From the cell containing the given text, extract its center point as [X, Y] coordinate. 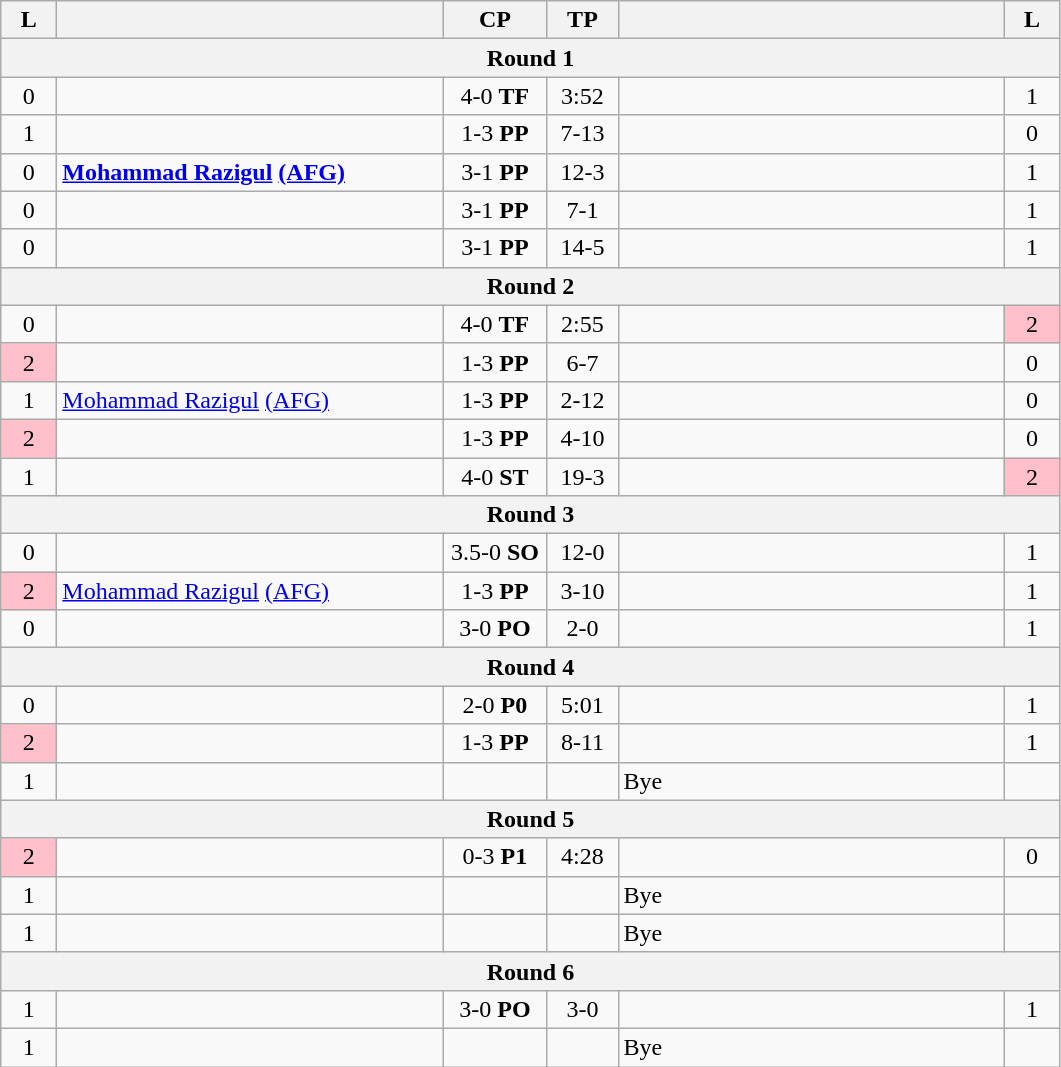
14-5 [582, 248]
3-0 [582, 1009]
12-0 [582, 553]
4-0 ST [495, 477]
Round 4 [530, 667]
Round 3 [530, 515]
3:52 [582, 96]
Round 1 [530, 58]
4:28 [582, 857]
5:01 [582, 705]
2-0 [582, 629]
Round 5 [530, 819]
12-3 [582, 172]
3.5-0 SO [495, 553]
8-11 [582, 743]
4-10 [582, 438]
3-10 [582, 591]
0-3 P1 [495, 857]
2-0 P0 [495, 705]
Round 6 [530, 971]
2:55 [582, 324]
Round 2 [530, 286]
19-3 [582, 477]
2-12 [582, 400]
CP [495, 20]
7-13 [582, 134]
TP [582, 20]
6-7 [582, 362]
7-1 [582, 210]
